Return (X, Y) of the center of cell containing provided text 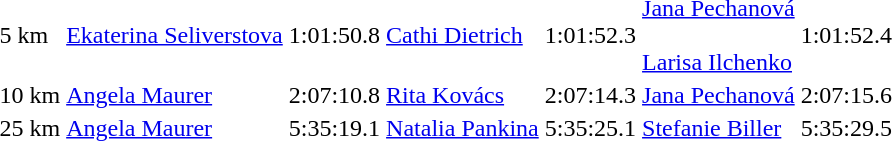
Jana Pechanová (719, 95)
2:07:14.3 (590, 95)
Angela Maurer (175, 95)
Rita Kovács (463, 95)
2:07:10.8 (334, 95)
